From the cell containing the given text, extract its center point as (x, y) coordinate. 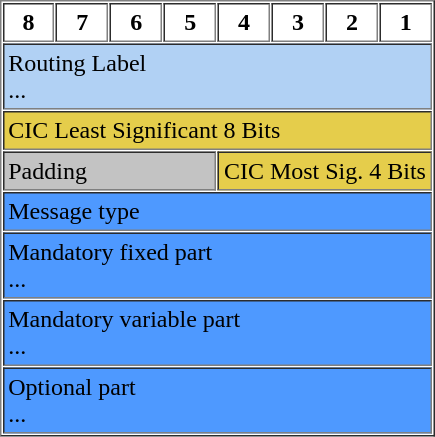
Optional part... (217, 401)
3 (298, 22)
Mandatory fixed part... (217, 265)
4 (244, 22)
2 (352, 22)
8 (28, 22)
5 (190, 22)
Message type (217, 212)
7 (82, 22)
CIC Most Sig. 4 Bits (325, 172)
Routing Label... (217, 77)
CIC Least Significant 8 Bits (217, 130)
1 (406, 22)
Mandatory variable part... (217, 333)
Padding (109, 172)
6 (136, 22)
